Return (X, Y) of the center of cell containing provided text 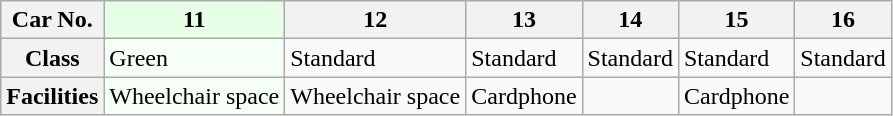
Car No. (52, 20)
16 (843, 20)
Green (194, 58)
11 (194, 20)
12 (376, 20)
13 (524, 20)
Facilities (52, 96)
Class (52, 58)
14 (630, 20)
15 (736, 20)
